Extract the [x, y] coordinate from the center of the cell holding the provided text.  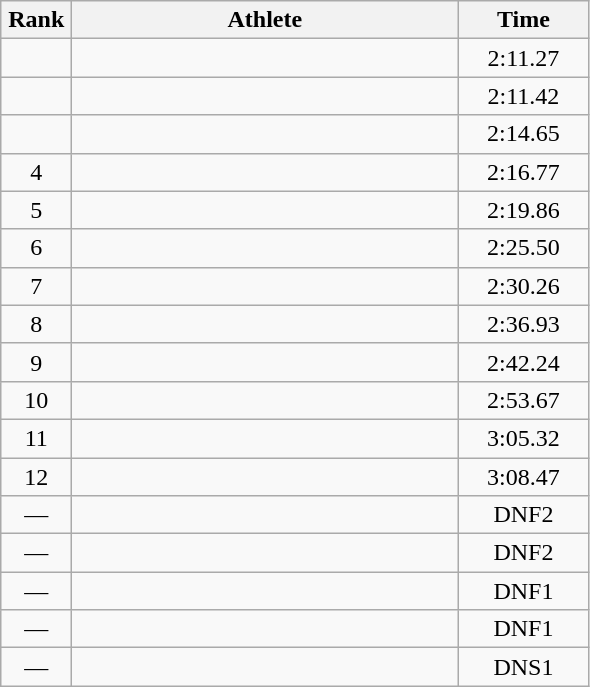
Time [524, 20]
2:11.42 [524, 96]
Rank [36, 20]
12 [36, 477]
2:16.77 [524, 172]
3:05.32 [524, 438]
6 [36, 248]
7 [36, 286]
Athlete [265, 20]
9 [36, 362]
4 [36, 172]
2:11.27 [524, 58]
2:42.24 [524, 362]
2:25.50 [524, 248]
3:08.47 [524, 477]
11 [36, 438]
5 [36, 210]
DNS1 [524, 667]
2:14.65 [524, 134]
8 [36, 324]
2:19.86 [524, 210]
2:36.93 [524, 324]
2:30.26 [524, 286]
10 [36, 400]
2:53.67 [524, 400]
